From the cell containing the given text, extract its center point as [X, Y] coordinate. 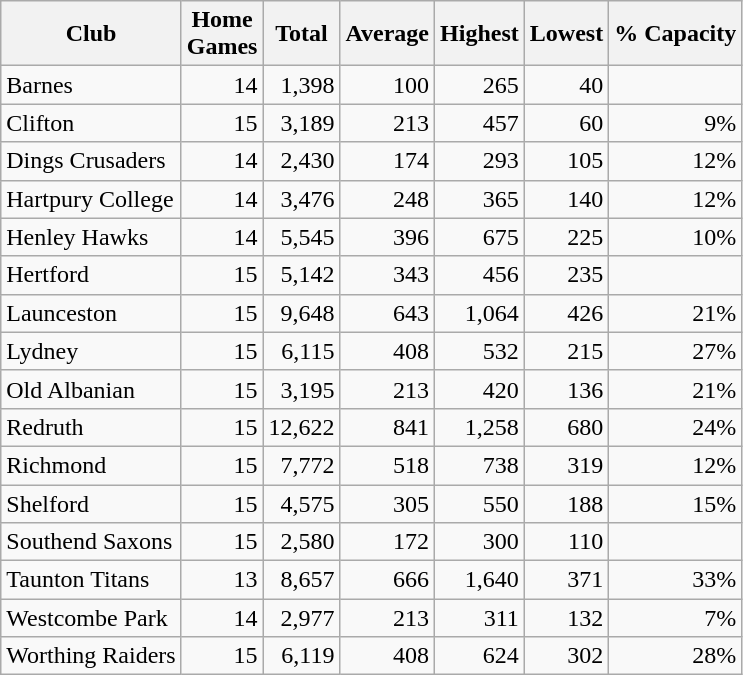
40 [566, 85]
Southend Saxons [91, 542]
Barnes [91, 85]
371 [566, 580]
% Capacity [676, 34]
Richmond [91, 465]
675 [480, 237]
Old Albanian [91, 389]
Hartpury College [91, 199]
Lydney [91, 351]
300 [480, 542]
1,064 [480, 313]
24% [676, 427]
100 [388, 85]
643 [388, 313]
265 [480, 85]
27% [676, 351]
12,622 [302, 427]
Clifton [91, 123]
13 [222, 580]
457 [480, 123]
225 [566, 237]
8,657 [302, 580]
456 [480, 275]
7,772 [302, 465]
2,430 [302, 161]
215 [566, 351]
9,648 [302, 313]
174 [388, 161]
1,640 [480, 580]
15% [676, 503]
680 [566, 427]
235 [566, 275]
140 [566, 199]
1,398 [302, 85]
841 [388, 427]
Club [91, 34]
110 [566, 542]
518 [388, 465]
Shelford [91, 503]
3,195 [302, 389]
311 [480, 618]
550 [480, 503]
188 [566, 503]
105 [566, 161]
Worthing Raiders [91, 656]
2,977 [302, 618]
33% [676, 580]
666 [388, 580]
1,258 [480, 427]
305 [388, 503]
4,575 [302, 503]
6,119 [302, 656]
172 [388, 542]
Westcombe Park [91, 618]
7% [676, 618]
28% [676, 656]
293 [480, 161]
738 [480, 465]
624 [480, 656]
Launceston [91, 313]
5,142 [302, 275]
Redruth [91, 427]
Hertford [91, 275]
132 [566, 618]
365 [480, 199]
10% [676, 237]
532 [480, 351]
5,545 [302, 237]
2,580 [302, 542]
6,115 [302, 351]
Henley Hawks [91, 237]
302 [566, 656]
Taunton Titans [91, 580]
Total [302, 34]
420 [480, 389]
60 [566, 123]
136 [566, 389]
Lowest [566, 34]
319 [566, 465]
HomeGames [222, 34]
343 [388, 275]
9% [676, 123]
3,476 [302, 199]
3,189 [302, 123]
Dings Crusaders [91, 161]
426 [566, 313]
Highest [480, 34]
248 [388, 199]
Average [388, 34]
396 [388, 237]
